Determine the (x, y) coordinate at the center of the cell enclosing the given text.  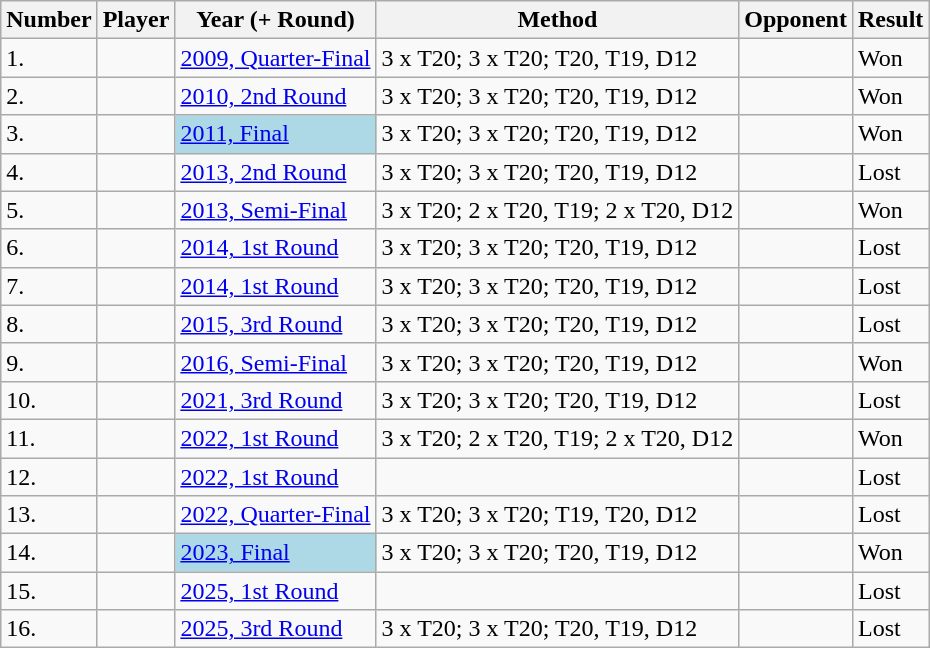
11. (49, 438)
3. (49, 134)
2009, Quarter-Final (276, 58)
10. (49, 400)
9. (49, 362)
2016, Semi-Final (276, 362)
12. (49, 477)
Player (136, 20)
Year (+ Round) (276, 20)
2023, Final (276, 553)
7. (49, 286)
15. (49, 591)
2011, Final (276, 134)
2021, 3rd Round (276, 400)
14. (49, 553)
2. (49, 96)
3 x T20; 3 x T20; T19, T20, D12 (558, 515)
2015, 3rd Round (276, 324)
Opponent (796, 20)
4. (49, 172)
16. (49, 629)
Number (49, 20)
Result (890, 20)
2025, 3rd Round (276, 629)
8. (49, 324)
1. (49, 58)
2010, 2nd Round (276, 96)
2022, Quarter-Final (276, 515)
2025, 1st Round (276, 591)
6. (49, 248)
Method (558, 20)
2013, 2nd Round (276, 172)
5. (49, 210)
13. (49, 515)
2013, Semi-Final (276, 210)
